Return the (x, y) coordinate for the center point of the cell that contains the specified text.  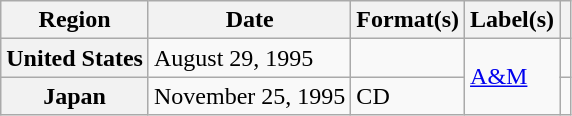
United States (75, 58)
Format(s) (408, 20)
Date (249, 20)
A&M (512, 77)
Label(s) (512, 20)
November 25, 1995 (249, 96)
August 29, 1995 (249, 58)
Region (75, 20)
CD (408, 96)
Japan (75, 96)
